Return [X, Y] of the center of cell containing provided text 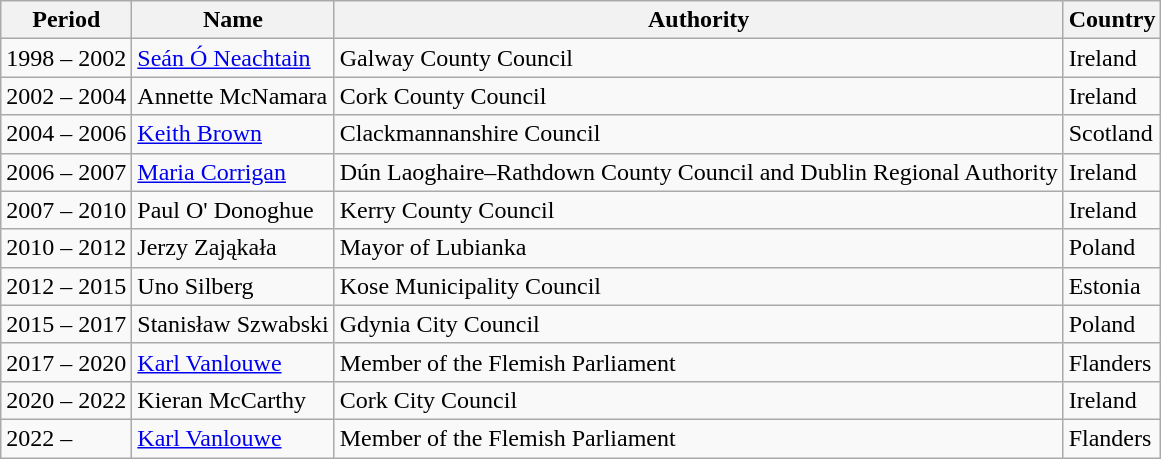
Galway County Council [698, 58]
2015 – 2017 [66, 324]
Kose Municipality Council [698, 286]
2012 – 2015 [66, 286]
Country [1112, 20]
Estonia [1112, 286]
Annette McNamara [233, 96]
Seán Ó Neachtain [233, 58]
Paul O' Donoghue [233, 210]
Cork City Council [698, 400]
Stanisław Szwabski [233, 324]
Cork County Council [698, 96]
Kieran McCarthy [233, 400]
2010 – 2012 [66, 248]
2017 – 2020 [66, 362]
2004 – 2006 [66, 134]
Uno Silberg [233, 286]
2020 – 2022 [66, 400]
Authority [698, 20]
Scotland [1112, 134]
2022 – [66, 438]
Maria Corrigan [233, 172]
2006 – 2007 [66, 172]
Period [66, 20]
Dún Laoghaire–Rathdown County Council and Dublin Regional Authority [698, 172]
2007 – 2010 [66, 210]
1998 – 2002 [66, 58]
Name [233, 20]
Keith Brown [233, 134]
Jerzy Zająkała [233, 248]
Kerry County Council [698, 210]
2002 – 2004 [66, 96]
Mayor of Lubianka [698, 248]
Gdynia City Council [698, 324]
Clackmannanshire Council [698, 134]
